Detect which cell encompasses the target text, then output its (X, Y) center coordinate. 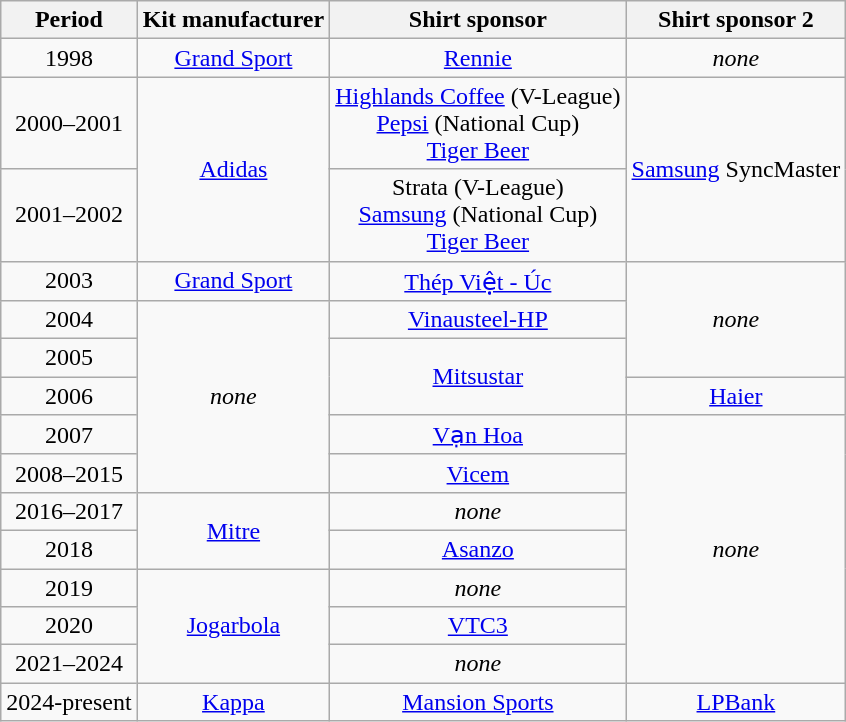
Rennie (478, 58)
Adidas (234, 169)
Mitsustar (478, 377)
2024-present (69, 702)
Mitre (234, 530)
Shirt sponsor (478, 20)
Vicem (478, 473)
2008–2015 (69, 473)
2006 (69, 396)
Vinausteel-HP (478, 320)
2000–2001 (69, 123)
Samsung SyncMaster (736, 169)
LPBank (736, 702)
2020 (69, 626)
Period (69, 20)
Haier (736, 396)
VTC3 (478, 626)
2018 (69, 549)
2016–2017 (69, 511)
2007 (69, 435)
2021–2024 (69, 664)
Thép Việt - Úc (478, 281)
Asanzo (478, 549)
2001–2002 (69, 215)
Jogarbola (234, 625)
2019 (69, 587)
Kappa (234, 702)
Mansion Sports (478, 702)
2005 (69, 358)
Kit manufacturer (234, 20)
Highlands Coffee (V-League)Pepsi (National Cup)Tiger Beer (478, 123)
Vạn Hoa (478, 435)
2004 (69, 320)
Strata (V-League)Samsung (National Cup)Tiger Beer (478, 215)
1998 (69, 58)
Shirt sponsor 2 (736, 20)
2003 (69, 281)
